Scan for the cell matching the given text and deliver its [x, y] coordinate at center. 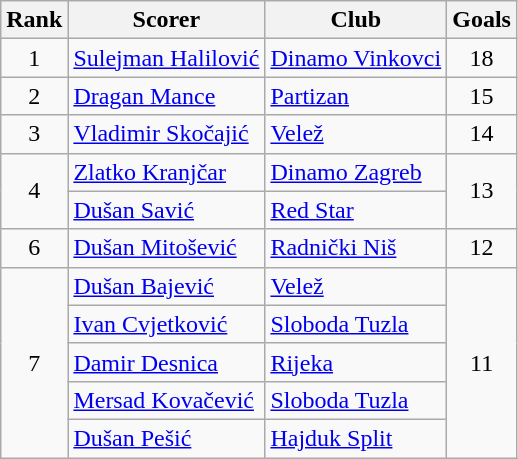
Goals [482, 20]
Radnički Niš [356, 248]
14 [482, 134]
6 [34, 248]
Dušan Bajević [166, 286]
Damir Desnica [166, 362]
Dušan Savić [166, 210]
Rijeka [356, 362]
Dušan Mitošević [166, 248]
13 [482, 191]
4 [34, 191]
Scorer [166, 20]
2 [34, 96]
11 [482, 362]
3 [34, 134]
18 [482, 58]
Hajduk Split [356, 438]
Club [356, 20]
1 [34, 58]
15 [482, 96]
Red Star [356, 210]
Dinamo Vinkovci [356, 58]
Partizan [356, 96]
7 [34, 362]
Dinamo Zagreb [356, 172]
Zlatko Kranjčar [166, 172]
12 [482, 248]
Mersad Kovačević [166, 400]
Dragan Mance [166, 96]
Rank [34, 20]
Ivan Cvjetković [166, 324]
Sulejman Halilović [166, 58]
Vladimir Skočajić [166, 134]
Dušan Pešić [166, 438]
